Determine the (x, y) coordinate at the center of the cell enclosing the given text.  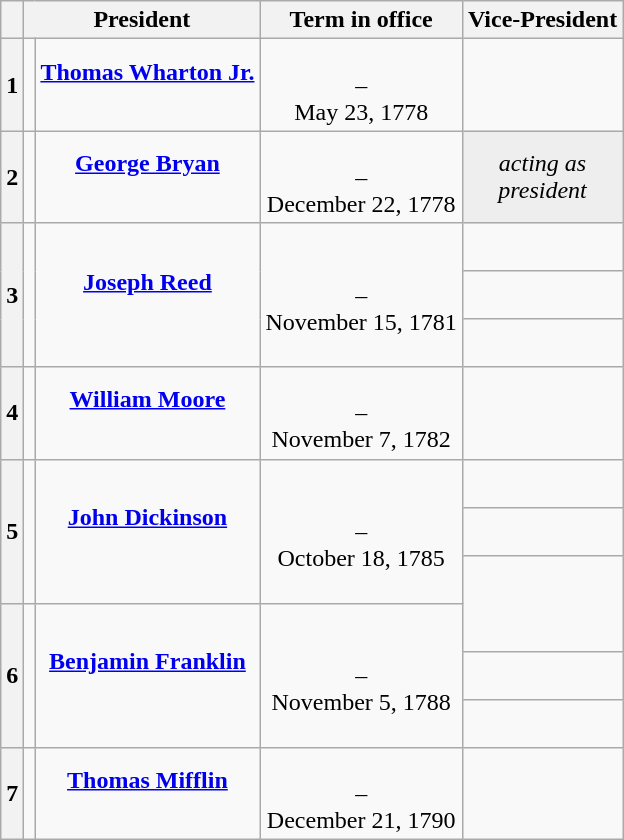
acting aspresident (542, 177)
Term in office (361, 20)
John Dickinson (148, 531)
1 (12, 85)
6 (12, 675)
William Moore (148, 413)
President (142, 20)
–May 23, 1778 (361, 85)
Thomas Wharton Jr. (148, 85)
7 (12, 793)
–November 15, 1781 (361, 295)
5 (12, 531)
–December 22, 1778 (361, 177)
–November 7, 1782 (361, 413)
–October 18, 1785 (361, 531)
Benjamin Franklin (148, 675)
–December 21, 1790 (361, 793)
George Bryan (148, 177)
Thomas Mifflin (148, 793)
2 (12, 177)
3 (12, 295)
4 (12, 413)
–November 5, 1788 (361, 675)
Vice-President (542, 20)
Joseph Reed (148, 295)
